For the text-containing cell, return its midpoint in (X, Y) coordinate format. 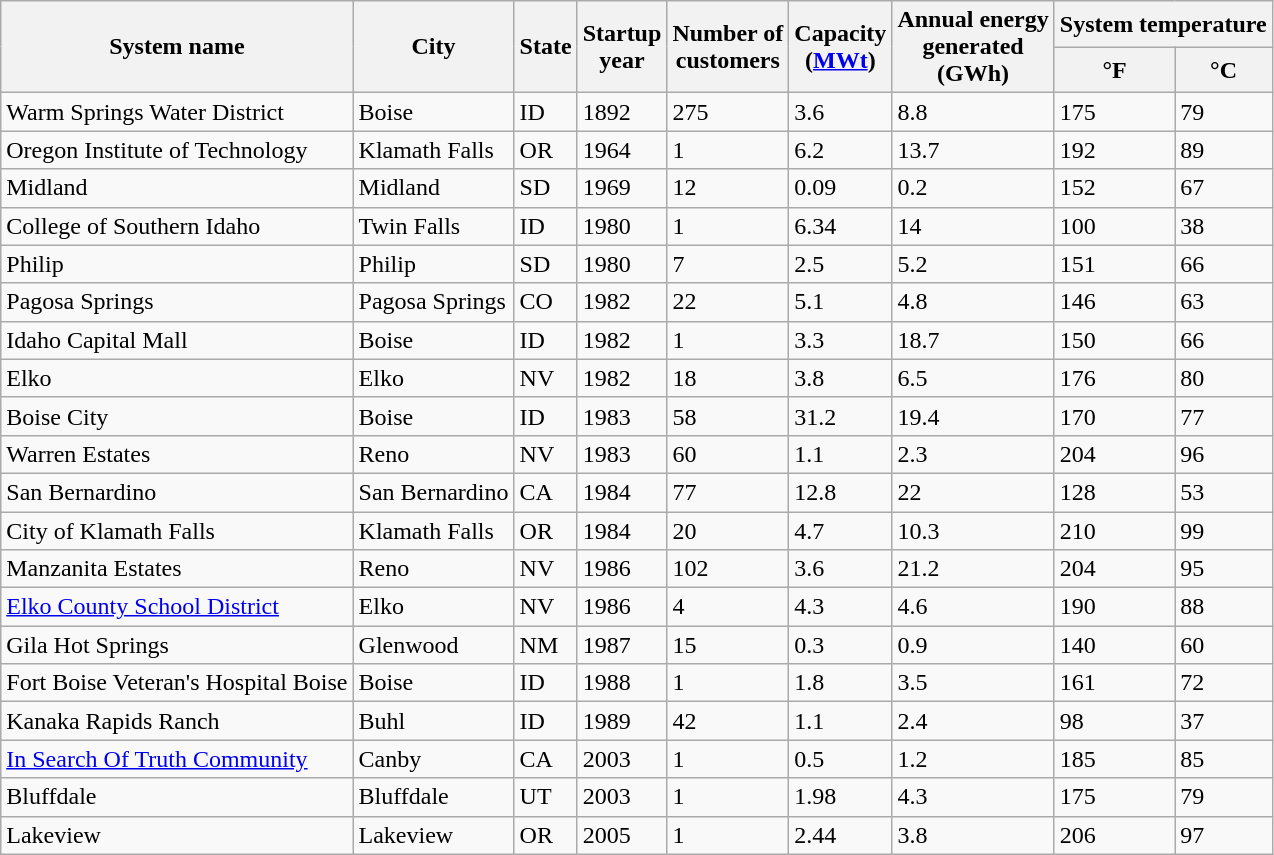
1964 (622, 150)
67 (1224, 188)
System name (177, 47)
1.2 (973, 759)
210 (1114, 531)
185 (1114, 759)
1988 (622, 683)
12 (728, 188)
96 (1224, 454)
Startupyear (622, 47)
275 (728, 112)
190 (1114, 607)
Twin Falls (434, 226)
99 (1224, 531)
15 (728, 645)
°C (1224, 70)
NM (546, 645)
8.8 (973, 112)
Gila Hot Springs (177, 645)
6.34 (840, 226)
12.8 (840, 492)
Capacity(MWt) (840, 47)
89 (1224, 150)
4.7 (840, 531)
100 (1114, 226)
95 (1224, 569)
1989 (622, 721)
140 (1114, 645)
Warm Springs Water District (177, 112)
2.4 (973, 721)
Fort Boise Veteran's Hospital Boise (177, 683)
4.8 (973, 302)
88 (1224, 607)
1.98 (840, 797)
City (434, 47)
161 (1114, 683)
31.2 (840, 416)
Elko County School District (177, 607)
53 (1224, 492)
192 (1114, 150)
10.3 (973, 531)
37 (1224, 721)
2.44 (840, 835)
Buhl (434, 721)
6.5 (973, 378)
UT (546, 797)
58 (728, 416)
System temperature (1163, 24)
°F (1114, 70)
7 (728, 264)
146 (1114, 302)
1987 (622, 645)
0.5 (840, 759)
4.6 (973, 607)
1892 (622, 112)
6.2 (840, 150)
0.09 (840, 188)
5.1 (840, 302)
14 (973, 226)
2005 (622, 835)
Annual energygenerated(GWh) (973, 47)
206 (1114, 835)
5.2 (973, 264)
38 (1224, 226)
176 (1114, 378)
0.2 (973, 188)
21.2 (973, 569)
152 (1114, 188)
63 (1224, 302)
Canby (434, 759)
3.3 (840, 340)
Manzanita Estates (177, 569)
Glenwood (434, 645)
102 (728, 569)
150 (1114, 340)
98 (1114, 721)
72 (1224, 683)
2.3 (973, 454)
0.9 (973, 645)
Kanaka Rapids Ranch (177, 721)
0.3 (840, 645)
State (546, 47)
Idaho Capital Mall (177, 340)
42 (728, 721)
20 (728, 531)
80 (1224, 378)
97 (1224, 835)
2.5 (840, 264)
1969 (622, 188)
13.7 (973, 150)
City of Klamath Falls (177, 531)
College of Southern Idaho (177, 226)
1.8 (840, 683)
4 (728, 607)
18.7 (973, 340)
128 (1114, 492)
3.5 (973, 683)
170 (1114, 416)
Number ofcustomers (728, 47)
85 (1224, 759)
Warren Estates (177, 454)
In Search Of Truth Community (177, 759)
151 (1114, 264)
Oregon Institute of Technology (177, 150)
Boise City (177, 416)
19.4 (973, 416)
CO (546, 302)
18 (728, 378)
